Search for the cell housing the specified text and yield its [X, Y] center coordinate. 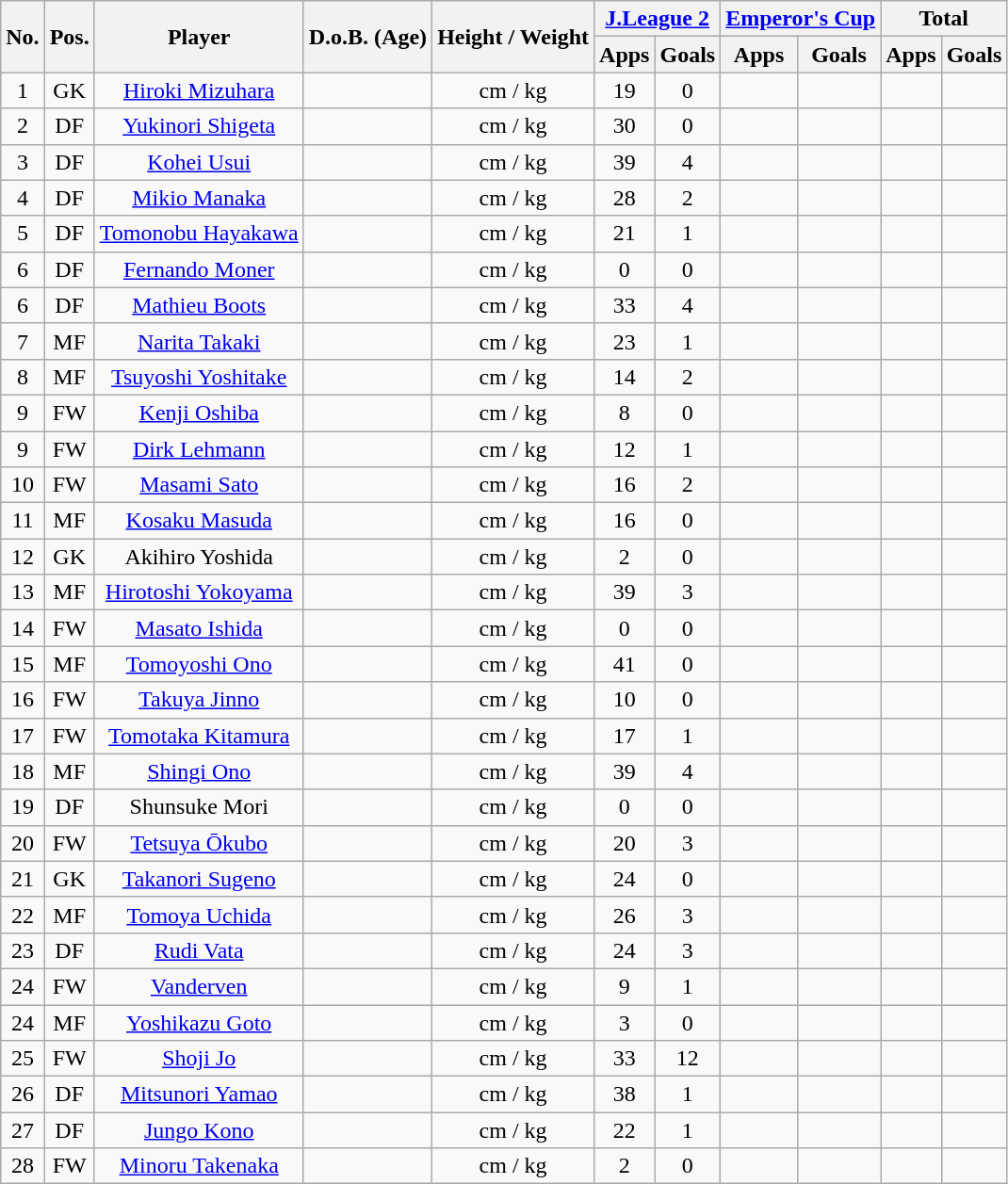
30 [625, 126]
D.o.B. (Age) [367, 37]
Takanori Sugeno [199, 879]
Emperor's Cup [801, 19]
15 [23, 664]
27 [23, 1130]
Rudi Vata [199, 950]
13 [23, 592]
Tetsuya Ōkubo [199, 843]
Hirotoshi Yokoyama [199, 592]
Narita Takaki [199, 341]
Kenji Oshiba [199, 413]
Takuya Jinno [199, 700]
Minoru Takenaka [199, 1166]
25 [23, 1059]
Height / Weight [513, 37]
Mikio Manaka [199, 198]
Mathieu Boots [199, 305]
Fernando Moner [199, 269]
Total [944, 19]
Vanderven [199, 986]
11 [23, 521]
Shingi Ono [199, 771]
Yoshikazu Goto [199, 1022]
5 [23, 234]
Hiroki Mizuhara [199, 90]
Yukinori Shigeta [199, 126]
18 [23, 771]
Shunsuke Mori [199, 807]
Akihiro Yoshida [199, 557]
Pos. [70, 37]
Tsuyoshi Yoshitake [199, 377]
Tomonobu Hayakawa [199, 234]
Tomotaka Kitamura [199, 736]
Mitsunori Yamao [199, 1095]
Kosaku Masuda [199, 521]
Player [199, 37]
7 [23, 341]
Masami Sato [199, 485]
Jungo Kono [199, 1130]
Dirk Lehmann [199, 449]
38 [625, 1095]
J.League 2 [658, 19]
No. [23, 37]
Kohei Usui [199, 162]
Tomoya Uchida [199, 915]
Tomoyoshi Ono [199, 664]
41 [625, 664]
Masato Ishida [199, 628]
Shoji Jo [199, 1059]
